Scan for the cell matching the given text and deliver its [x, y] coordinate at center. 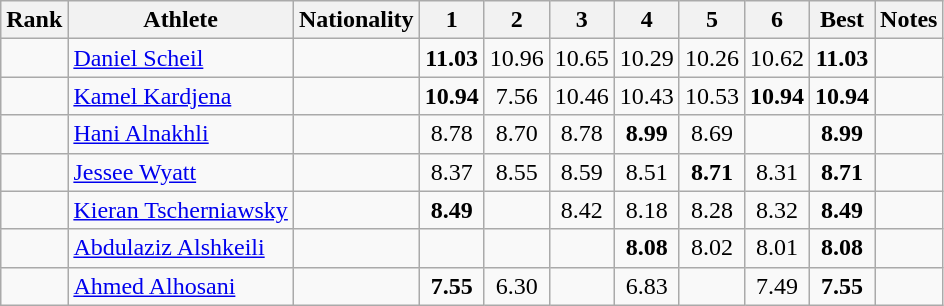
Athlete [181, 20]
Notes [909, 20]
Kamel Kardjena [181, 96]
10.43 [646, 96]
Jessee Wyatt [181, 172]
8.18 [646, 210]
10.96 [516, 58]
10.53 [712, 96]
8.37 [452, 172]
1 [452, 20]
6.30 [516, 286]
10.65 [582, 58]
Daniel Scheil [181, 58]
7.56 [516, 96]
10.26 [712, 58]
Kieran Tscherniawsky [181, 210]
Hani Alnakhli [181, 134]
7.49 [776, 286]
5 [712, 20]
8.02 [712, 248]
Nationality [356, 20]
8.59 [582, 172]
4 [646, 20]
10.46 [582, 96]
8.01 [776, 248]
8.70 [516, 134]
3 [582, 20]
8.42 [582, 210]
6.83 [646, 286]
Abdulaziz Alshkeili [181, 248]
6 [776, 20]
Best [842, 20]
8.69 [712, 134]
10.29 [646, 58]
10.62 [776, 58]
8.31 [776, 172]
8.51 [646, 172]
Rank [34, 20]
2 [516, 20]
8.32 [776, 210]
8.28 [712, 210]
8.55 [516, 172]
Ahmed Alhosani [181, 286]
